Find where the given text appears and provide that cell's center as (x, y) coordinate. 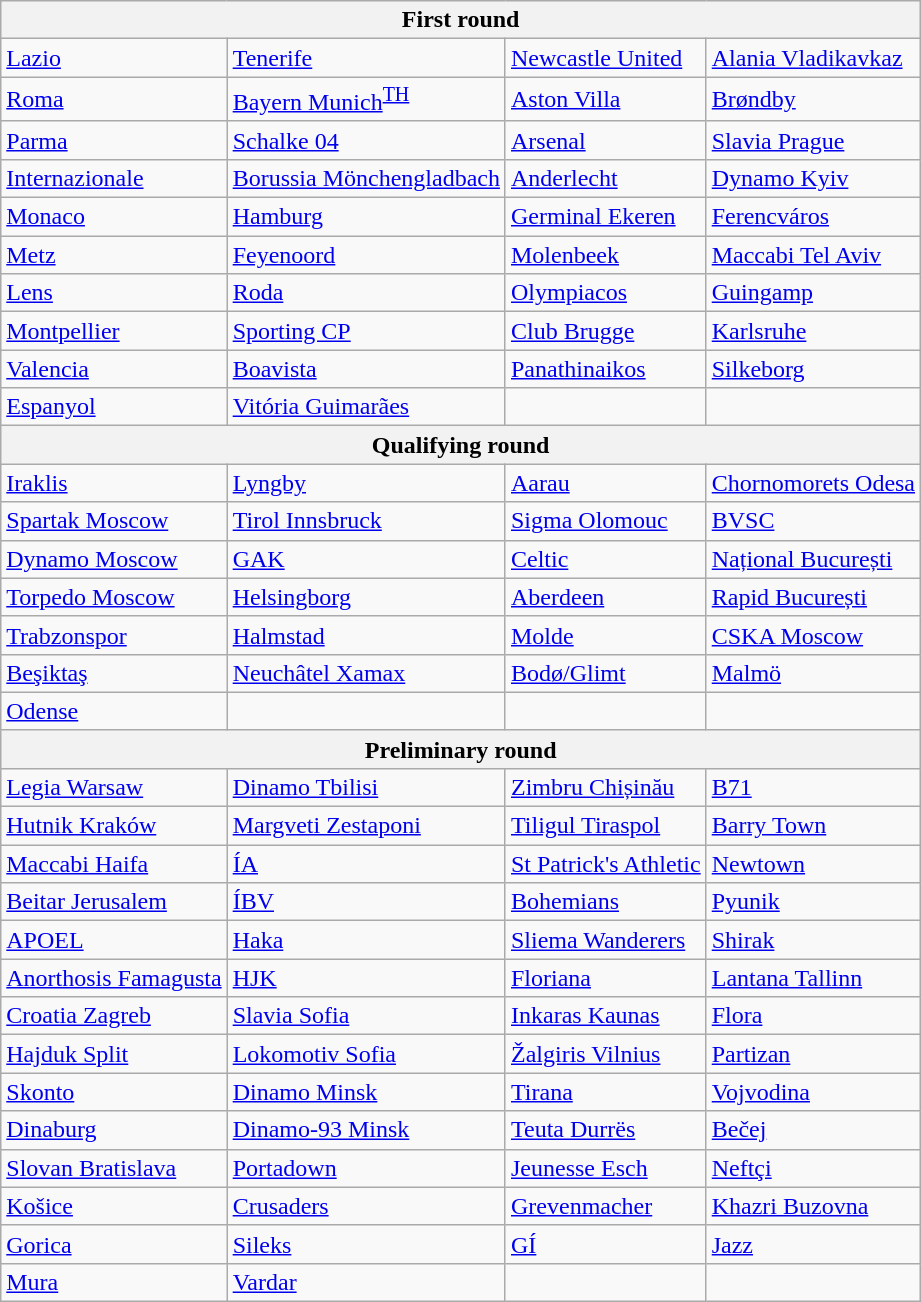
Lazio (114, 58)
Žalgiris Vilnius (606, 1054)
Dinamo-93 Minsk (366, 1130)
Hutnik Kraków (114, 826)
Aarau (606, 483)
Jazz (813, 1244)
Zimbru Chișinău (606, 787)
APOEL (114, 940)
Grevenmacher (606, 1206)
Jeunesse Esch (606, 1168)
Lens (114, 293)
Dynamo Kyiv (813, 178)
Sigma Olomouc (606, 521)
Espanyol (114, 407)
Floriana (606, 978)
Neftçi (813, 1168)
Chornomorets Odesa (813, 483)
Khazri Buzovna (813, 1206)
BVSC (813, 521)
Slavia Prague (813, 140)
Qualifying round (461, 445)
Beitar Jerusalem (114, 902)
Roda (366, 293)
Legia Warsaw (114, 787)
Teuta Durrës (606, 1130)
Tirol Innsbruck (366, 521)
Hamburg (366, 217)
Partizan (813, 1054)
Pyunik (813, 902)
Metz (114, 255)
Torpedo Moscow (114, 597)
Neuchâtel Xamax (366, 673)
Iraklis (114, 483)
Helsingborg (366, 597)
Dinamo Minsk (366, 1092)
Malmö (813, 673)
Odense (114, 711)
Silkeborg (813, 369)
Bečej (813, 1130)
Molde (606, 635)
Newtown (813, 864)
Vojvodina (813, 1092)
Bodø/Glimt (606, 673)
Bohemians (606, 902)
Schalke 04 (366, 140)
Skonto (114, 1092)
Feyenoord (366, 255)
Flora (813, 1016)
Shirak (813, 940)
Celtic (606, 559)
Hajduk Split (114, 1054)
Aston Villa (606, 100)
Haka (366, 940)
Sporting CP (366, 331)
Monaco (114, 217)
Spartak Moscow (114, 521)
Sliema Wanderers (606, 940)
B71 (813, 787)
ÍA (366, 864)
Maccabi Tel Aviv (813, 255)
Olympiacos (606, 293)
Barry Town (813, 826)
Inkaras Kaunas (606, 1016)
Tenerife (366, 58)
Roma (114, 100)
Portadown (366, 1168)
Preliminary round (461, 749)
Aberdeen (606, 597)
Anderlecht (606, 178)
Internazionale (114, 178)
Club Brugge (606, 331)
Halmstad (366, 635)
Brøndby (813, 100)
Dinaburg (114, 1130)
Sileks (366, 1244)
Valencia (114, 369)
Panathinaikos (606, 369)
Ferencváros (813, 217)
Guingamp (813, 293)
Alania Vladikavkaz (813, 58)
Bayern MunichTH (366, 100)
Borussia Mönchengladbach (366, 178)
GÍ (606, 1244)
Košice (114, 1206)
St Patrick's Athletic (606, 864)
Mura (114, 1282)
Karlsruhe (813, 331)
Lantana Tallinn (813, 978)
Dinamo Tbilisi (366, 787)
Beşiktaş (114, 673)
Vitória Guimarães (366, 407)
HJK (366, 978)
Anorthosis Famagusta (114, 978)
Tiligul Tiraspol (606, 826)
Slovan Bratislava (114, 1168)
CSKA Moscow (813, 635)
Newcastle United (606, 58)
Molenbeek (606, 255)
GAK (366, 559)
Arsenal (606, 140)
Slavia Sofia (366, 1016)
Margveti Zestaponi (366, 826)
Dynamo Moscow (114, 559)
Croatia Zagreb (114, 1016)
Trabzonspor (114, 635)
Germinal Ekeren (606, 217)
Maccabi Haifa (114, 864)
Gorica (114, 1244)
Lokomotiv Sofia (366, 1054)
Vardar (366, 1282)
Parma (114, 140)
First round (461, 20)
Montpellier (114, 331)
Rapid București (813, 597)
Tirana (606, 1092)
Boavista (366, 369)
ÍBV (366, 902)
Lyngby (366, 483)
Crusaders (366, 1206)
Național București (813, 559)
